Output the [X, Y] coordinate of the center of the cell containing the given text.  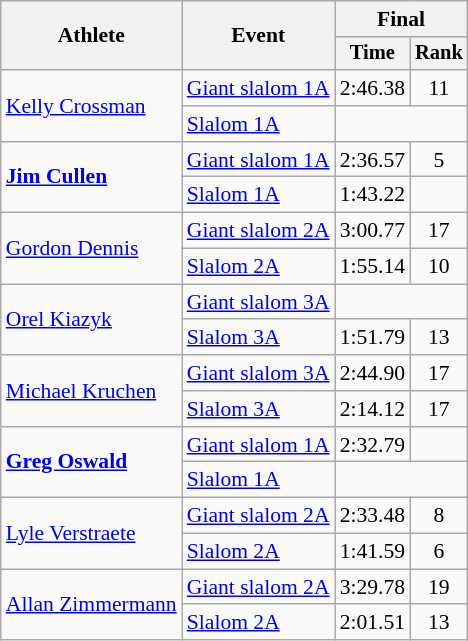
Rank [439, 54]
Kelly Crossman [92, 106]
3:00.77 [372, 231]
2:32.79 [372, 445]
Time [372, 54]
19 [439, 587]
1:55.14 [372, 267]
Final [402, 19]
Allan Zimmermann [92, 604]
11 [439, 88]
Michael Kruchen [92, 390]
6 [439, 552]
5 [439, 160]
2:44.90 [372, 373]
1:41.59 [372, 552]
Gordon Dennis [92, 248]
Event [258, 36]
2:01.51 [372, 623]
2:36.57 [372, 160]
1:51.79 [372, 338]
Jim Cullen [92, 178]
3:29.78 [372, 587]
Athlete [92, 36]
1:43.22 [372, 195]
2:33.48 [372, 516]
Orel Kiazyk [92, 320]
2:14.12 [372, 409]
2:46.38 [372, 88]
8 [439, 516]
10 [439, 267]
Greg Oswald [92, 462]
Lyle Verstraete [92, 534]
